Pinpoint the cell where the given text exists, returning its (x, y) midpoint coordinate. 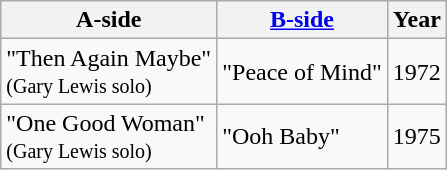
"Peace of Mind" (302, 72)
B-side (302, 20)
A-side (109, 20)
"Then Again Maybe"(Gary Lewis solo) (109, 72)
1972 (416, 72)
"Ooh Baby" (302, 136)
1975 (416, 136)
Year (416, 20)
"One Good Woman"(Gary Lewis solo) (109, 136)
